Output the (x, y) coordinate of the center of the cell containing the given text.  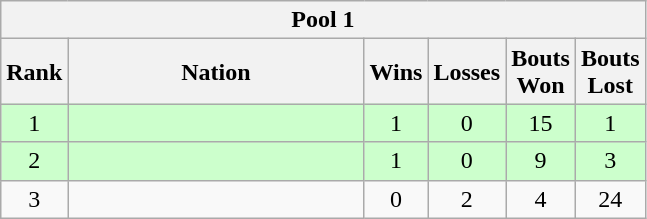
Rank (34, 72)
9 (541, 161)
Wins (396, 72)
Losses (467, 72)
Bouts Won (541, 72)
15 (541, 123)
4 (541, 199)
Pool 1 (323, 20)
Nation (216, 72)
24 (610, 199)
Bouts Lost (610, 72)
